From the cell containing the given text, extract its center point as (x, y) coordinate. 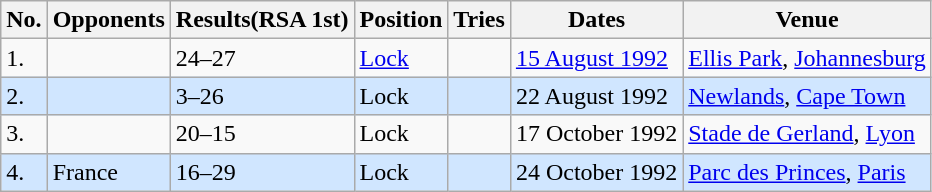
Position (401, 20)
Venue (808, 20)
22 August 1992 (596, 96)
Stade de Gerland, Lyon (808, 134)
No. (24, 20)
Newlands, Cape Town (808, 96)
2. (24, 96)
15 August 1992 (596, 58)
20–15 (262, 134)
Dates (596, 20)
24–27 (262, 58)
16–29 (262, 172)
Opponents (108, 20)
France (108, 172)
Results(RSA 1st) (262, 20)
Ellis Park, Johannesburg (808, 58)
3. (24, 134)
1. (24, 58)
24 October 1992 (596, 172)
3–26 (262, 96)
4. (24, 172)
Parc des Princes, Paris (808, 172)
17 October 1992 (596, 134)
Tries (480, 20)
